Determine the (x, y) coordinate at the center of the cell enclosing the given text.  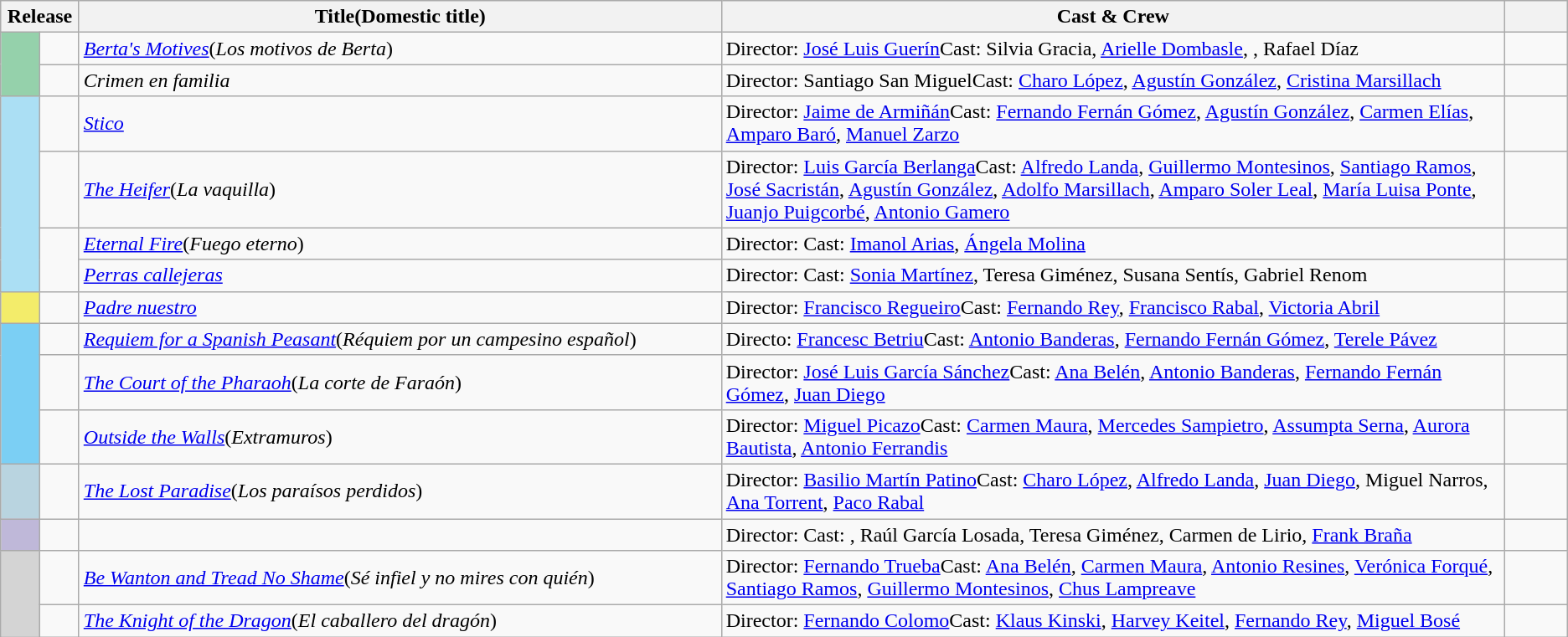
Director: Jaime de ArmiñánCast: Fernando Fernán Gómez, Agustín González, Carmen Elías, Amparo Baró, Manuel Zarzo (1112, 124)
The Heifer(La vaquilla) (400, 189)
Director: Fernando ColomoCast: Klaus Kinski, Harvey Keitel, Fernando Rey, Miguel Bosé (1112, 621)
Be Wanton and Tread No Shame(Sé infiel y no mires con quién) (400, 578)
The Lost Paradise(Los paraísos perdidos) (400, 491)
Director: Santiago San MiguelCast: Charo López, Agustín González, Cristina Marsillach (1112, 80)
Padre nuestro (400, 307)
Outside the Walls(Extramuros) (400, 437)
Stico (400, 124)
Eternal Fire(Fuego eterno) (400, 244)
Directo: Francesc BetriuCast: Antonio Banderas, Fernando Fernán Gómez, Terele Pávez (1112, 339)
Berta's Motives(Los motivos de Berta) (400, 49)
Director: Basilio Martín PatinoCast: Charo López, Alfredo Landa, Juan Diego, Miguel Narros, Ana Torrent, Paco Rabal (1112, 491)
Crimen en familia (400, 80)
Director: Fernando TruebaCast: Ana Belén, Carmen Maura, Antonio Resines, Verónica Forqué, Santiago Ramos, Guillermo Montesinos, Chus Lampreave (1112, 578)
Director: Francisco RegueiroCast: Fernando Rey, Francisco Rabal, Victoria Abril (1112, 307)
Requiem for a Spanish Peasant(Réquiem por un campesino español) (400, 339)
Director: Miguel PicazoCast: Carmen Maura, Mercedes Sampietro, Assumpta Serna, Aurora Bautista, Antonio Ferrandis (1112, 437)
Perras callejeras (400, 275)
Cast & Crew (1112, 17)
The Knight of the Dragon(El caballero del dragón) (400, 621)
Director: Cast: Sonia Martínez, Teresa Giménez, Susana Sentís, Gabriel Renom (1112, 275)
Director: Cast: , Raúl García Losada, Teresa Giménez, Carmen de Lirio, Frank Braña (1112, 535)
Release (40, 17)
Director: José Luis García SánchezCast: Ana Belén, Antonio Banderas, Fernando Fernán Gómez, Juan Diego (1112, 382)
Title(Domestic title) (400, 17)
Director: José Luis GuerínCast: Silvia Gracia, Arielle Dombasle, , Rafael Díaz (1112, 49)
Director: Cast: Imanol Arias, Ángela Molina (1112, 244)
The Court of the Pharaoh(La corte de Faraón) (400, 382)
